Pinpoint the cell where the given text exists, returning its (X, Y) midpoint coordinate. 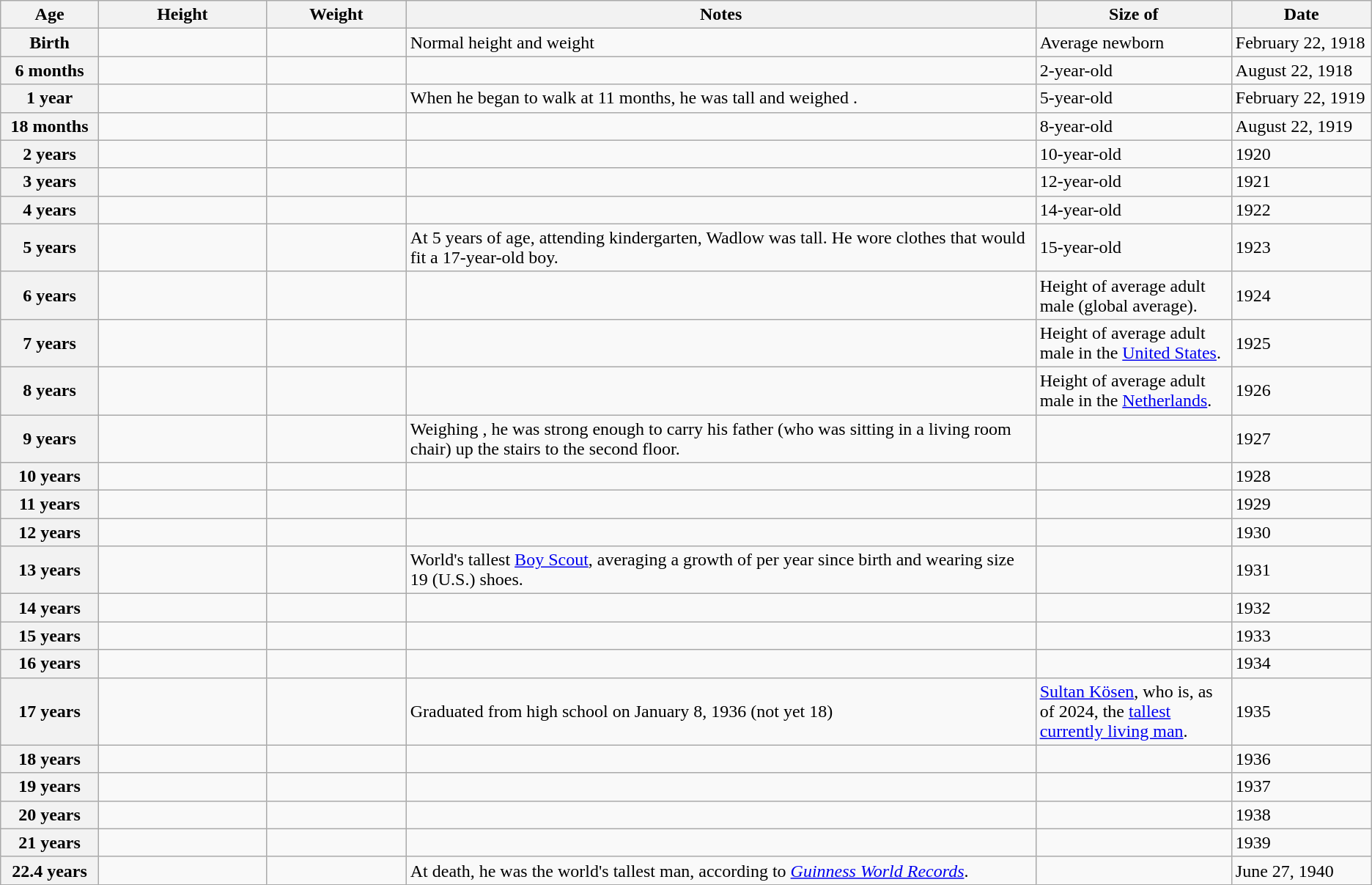
1932 (1302, 608)
6 years (50, 295)
1925 (1302, 343)
1921 (1302, 182)
1922 (1302, 210)
9 years (50, 438)
14 years (50, 608)
5 years (50, 248)
8-year-old (1133, 126)
8 years (50, 390)
22.4 years (50, 870)
1939 (1302, 842)
At death, he was the world's tallest man, according to Guinness World Records. (721, 870)
Height of average adult male (global average). (1133, 295)
21 years (50, 842)
2-year-old (1133, 70)
Sultan Kösen, who is, as of 2024, the tallest currently living man. (1133, 711)
Weighing , he was strong enough to carry his father (who was sitting in a living room chair) up the stairs to the second floor. (721, 438)
17 years (50, 711)
6 months (50, 70)
12 years (50, 532)
1929 (1302, 504)
At 5 years of age, attending kindergarten, Wadlow was tall. He wore clothes that would fit a 17-year-old boy. (721, 248)
June 27, 1940 (1302, 870)
4 years (50, 210)
1933 (1302, 636)
1936 (1302, 759)
Height of average adult male in the Netherlands. (1133, 390)
Age (50, 15)
August 22, 1919 (1302, 126)
1923 (1302, 248)
Date (1302, 15)
7 years (50, 343)
1924 (1302, 295)
1930 (1302, 532)
20 years (50, 815)
18 years (50, 759)
August 22, 1918 (1302, 70)
19 years (50, 787)
When he began to walk at 11 months, he was tall and weighed . (721, 98)
1927 (1302, 438)
Height of average adult male in the United States. (1133, 343)
1931 (1302, 570)
10 years (50, 477)
1934 (1302, 664)
1935 (1302, 711)
Height (182, 15)
Weight (336, 15)
February 22, 1919 (1302, 98)
Birth (50, 43)
15-year-old (1133, 248)
2 years (50, 154)
Normal height and weight (721, 43)
1920 (1302, 154)
Size of (1133, 15)
16 years (50, 664)
1926 (1302, 390)
13 years (50, 570)
February 22, 1918 (1302, 43)
14-year-old (1133, 210)
1928 (1302, 477)
Graduated from high school on January 8, 1936 (not yet 18) (721, 711)
18 months (50, 126)
11 years (50, 504)
3 years (50, 182)
12-year-old (1133, 182)
1 year (50, 98)
5-year-old (1133, 98)
World's tallest Boy Scout, averaging a growth of per year since birth and wearing size 19 (U.S.) shoes. (721, 570)
Notes (721, 15)
Average newborn (1133, 43)
1938 (1302, 815)
10-year-old (1133, 154)
1937 (1302, 787)
15 years (50, 636)
